For the text-containing cell, return its midpoint in (X, Y) coordinate format. 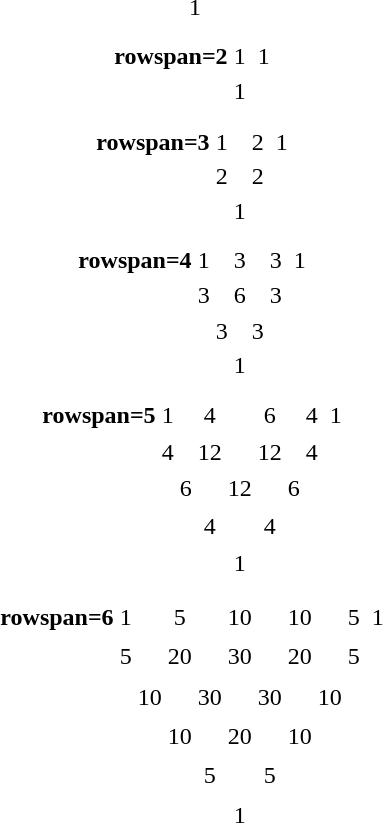
rowspan=4 (135, 260)
rowspan=3 (153, 141)
rowspan=5 (99, 415)
rowspan=2 (171, 56)
